For the text-containing cell, return its midpoint in [X, Y] coordinate format. 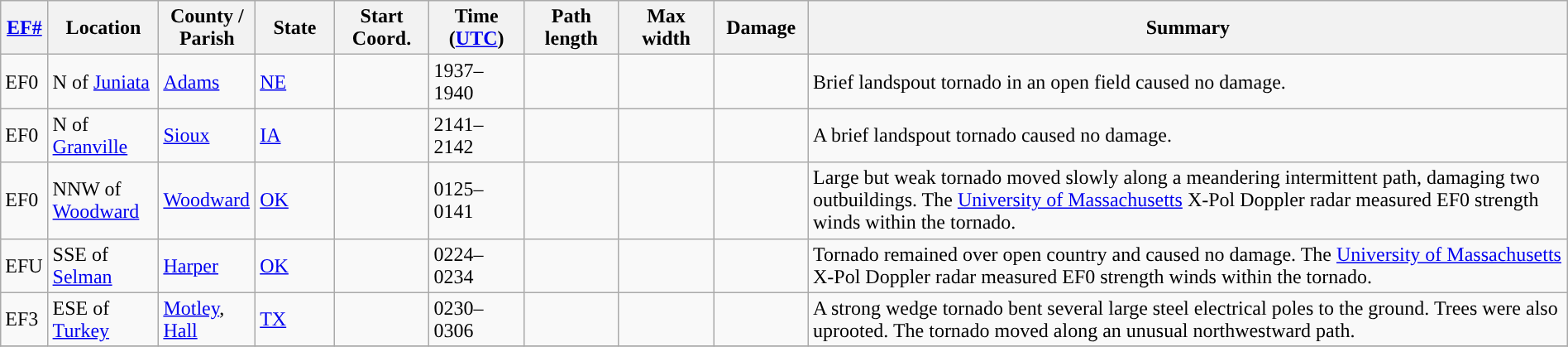
NNW of Woodward [103, 200]
1937–1940 [476, 81]
SSE of Selman [103, 265]
Damage [761, 28]
Adams [207, 81]
Summary [1188, 28]
0224–0234 [476, 265]
Time (UTC) [476, 28]
N of Juniata [103, 81]
Path length [572, 28]
Location [103, 28]
Motley, Hall [207, 320]
Brief landspout tornado in an open field caused no damage. [1188, 81]
IA [295, 136]
N of Granville [103, 136]
EF# [25, 28]
2141–2142 [476, 136]
EFU [25, 265]
Max width [667, 28]
Woodward [207, 200]
0125–0141 [476, 200]
County / Parish [207, 28]
0230–0306 [476, 320]
State [295, 28]
Start Coord. [382, 28]
Harper [207, 265]
Sioux [207, 136]
NE [295, 81]
ESE of Turkey [103, 320]
TX [295, 320]
EF3 [25, 320]
A brief landspout tornado caused no damage. [1188, 136]
